Find where the given text appears and provide that cell's center as [X, Y] coordinate. 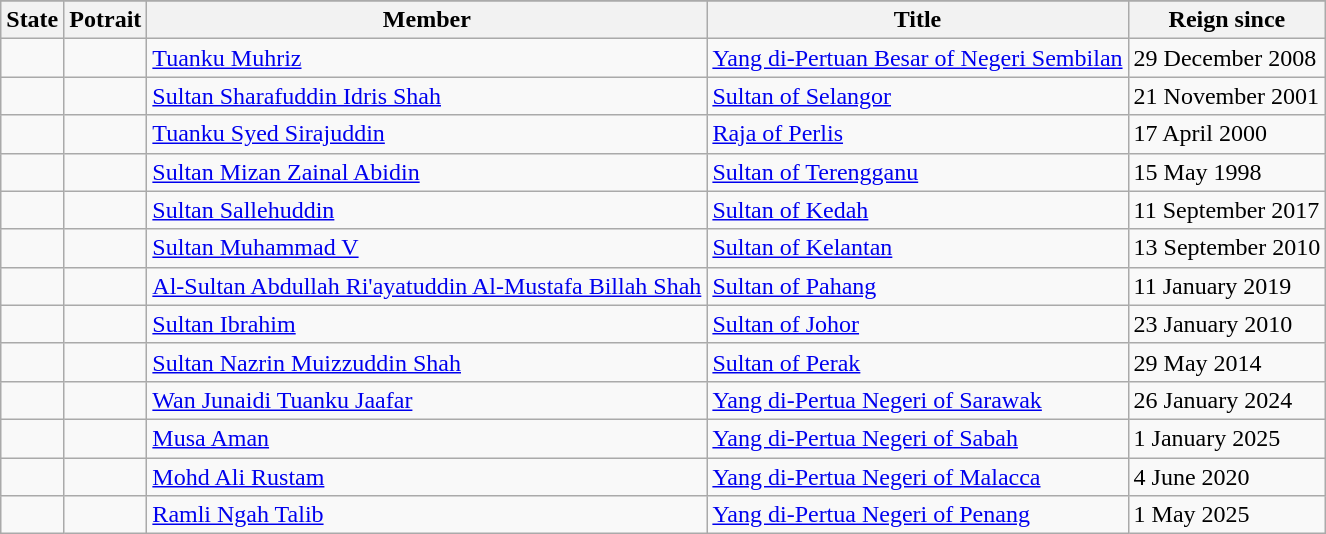
11 January 2019 [1227, 286]
Tuanku Syed Sirajuddin [427, 134]
Sultan of Johor [918, 324]
Sultan Muhammad V [427, 248]
Musa Aman [427, 438]
Sultan of Kelantan [918, 248]
Sultan of Pahang [918, 286]
26 January 2024 [1227, 400]
15 May 1998 [1227, 172]
Yang di-Pertuan Besar of Negeri Sembilan [918, 58]
Sultan of Perak [918, 362]
Sultan Nazrin Muizzuddin Shah [427, 362]
Sultan of Selangor [918, 96]
Sultan Ibrahim [427, 324]
Raja of Perlis [918, 134]
Member [427, 20]
29 May 2014 [1227, 362]
Sultan Sallehuddin [427, 210]
Ramli Ngah Talib [427, 515]
Mohd Ali Rustam [427, 477]
1 January 2025 [1227, 438]
Sultan of Terengganu [918, 172]
Tuanku Muhriz [427, 58]
23 January 2010 [1227, 324]
Sultan of Kedah [918, 210]
29 December 2008 [1227, 58]
Sultan Mizan Zainal Abidin [427, 172]
11 September 2017 [1227, 210]
Title [918, 20]
Wan Junaidi Tuanku Jaafar [427, 400]
Yang di-Pertua Negeri of Penang [918, 515]
13 September 2010 [1227, 248]
Yang di-Pertua Negeri of Sarawak [918, 400]
Potrait [106, 20]
4 June 2020 [1227, 477]
State [32, 20]
Yang di-Pertua Negeri of Malacca [918, 477]
Sultan Sharafuddin Idris Shah [427, 96]
Reign since [1227, 20]
17 April 2000 [1227, 134]
Yang di-Pertua Negeri of Sabah [918, 438]
21 November 2001 [1227, 96]
Al-Sultan Abdullah Ri'ayatuddin Al-Mustafa Billah Shah [427, 286]
1 May 2025 [1227, 515]
